Find where the given text appears and provide that cell's center as [x, y] coordinate. 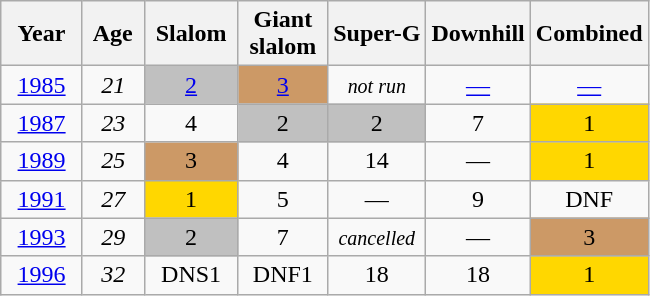
Age [113, 34]
Year [42, 34]
Combined [589, 34]
21 [113, 85]
Downhill [478, 34]
5 [283, 199]
14 [377, 161]
32 [113, 275]
1991 [42, 199]
DNS1 [191, 275]
cancelled [377, 237]
27 [113, 199]
1993 [42, 237]
1996 [42, 275]
DNF1 [283, 275]
23 [113, 123]
not run [377, 85]
Giant slalom [283, 34]
25 [113, 161]
1987 [42, 123]
29 [113, 237]
9 [478, 199]
1989 [42, 161]
DNF [589, 199]
Super-G [377, 34]
Slalom [191, 34]
1985 [42, 85]
